Output the [x, y] coordinate of the center of the cell containing the given text.  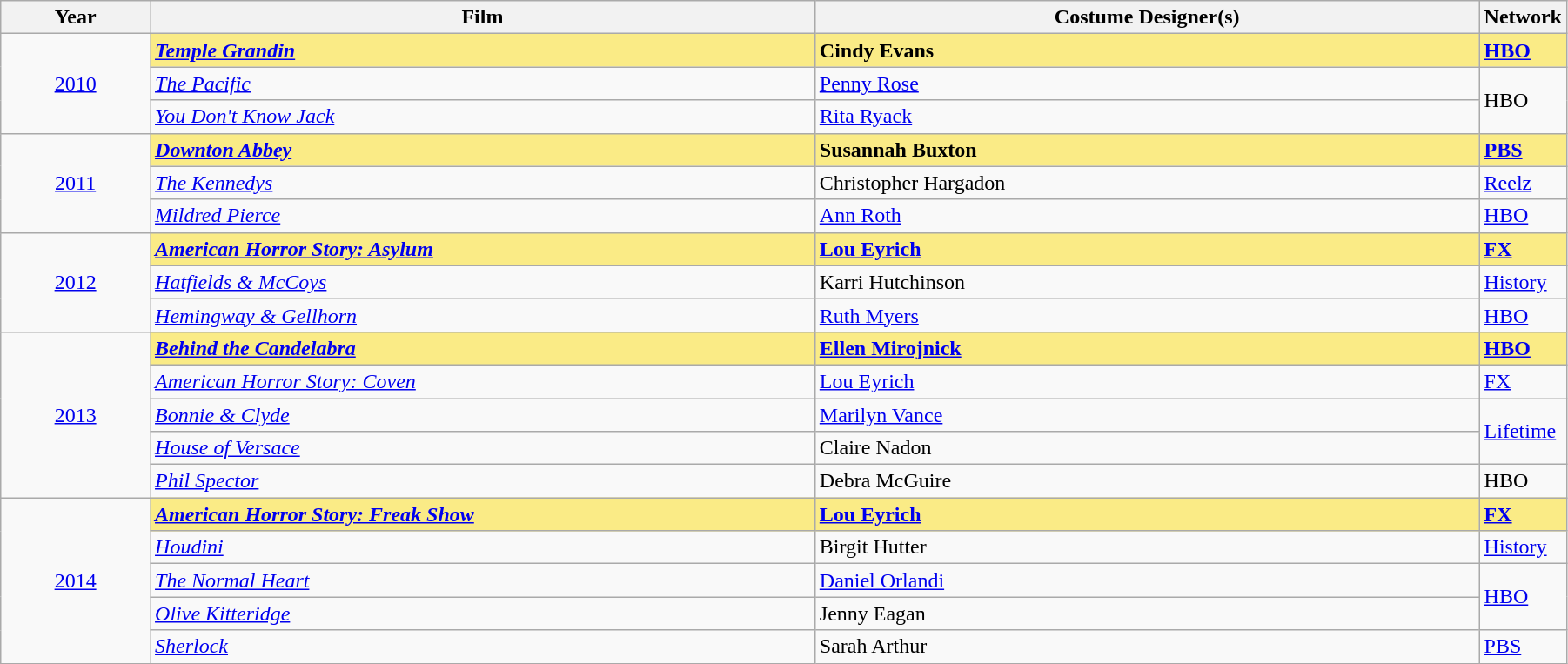
Claire Nadon [1147, 448]
Network [1523, 17]
American Horror Story: Coven [483, 381]
Ann Roth [1147, 216]
Sherlock [483, 647]
2010 [76, 84]
Reelz [1523, 183]
Bonnie & Clyde [483, 415]
Hemingway & Gellhorn [483, 315]
Rita Ryack [1147, 117]
The Kennedys [483, 183]
Jenny Eagan [1147, 614]
2011 [76, 183]
2013 [76, 414]
Downton Abbey [483, 150]
Costume Designer(s) [1147, 17]
American Horror Story: Freak Show [483, 514]
Marilyn Vance [1147, 415]
Phil Spector [483, 481]
Hatfields & McCoys [483, 282]
Debra McGuire [1147, 481]
Sarah Arthur [1147, 647]
Olive Kitteridge [483, 614]
Karri Hutchinson [1147, 282]
Lifetime [1523, 432]
Penny Rose [1147, 84]
Year [76, 17]
Birgit Hutter [1147, 547]
Cindy Evans [1147, 50]
House of Versace [483, 448]
Mildred Pierce [483, 216]
You Don't Know Jack [483, 117]
Ellen Mirojnick [1147, 348]
Christopher Hargadon [1147, 183]
Daniel Orlandi [1147, 580]
Houdini [483, 547]
Susannah Buxton [1147, 150]
Temple Grandin [483, 50]
2012 [76, 282]
Behind the Candelabra [483, 348]
Ruth Myers [1147, 315]
Film [483, 17]
2014 [76, 580]
The Normal Heart [483, 580]
The Pacific [483, 84]
American Horror Story: Asylum [483, 249]
